Search for the cell housing the specified text and yield its (x, y) center coordinate. 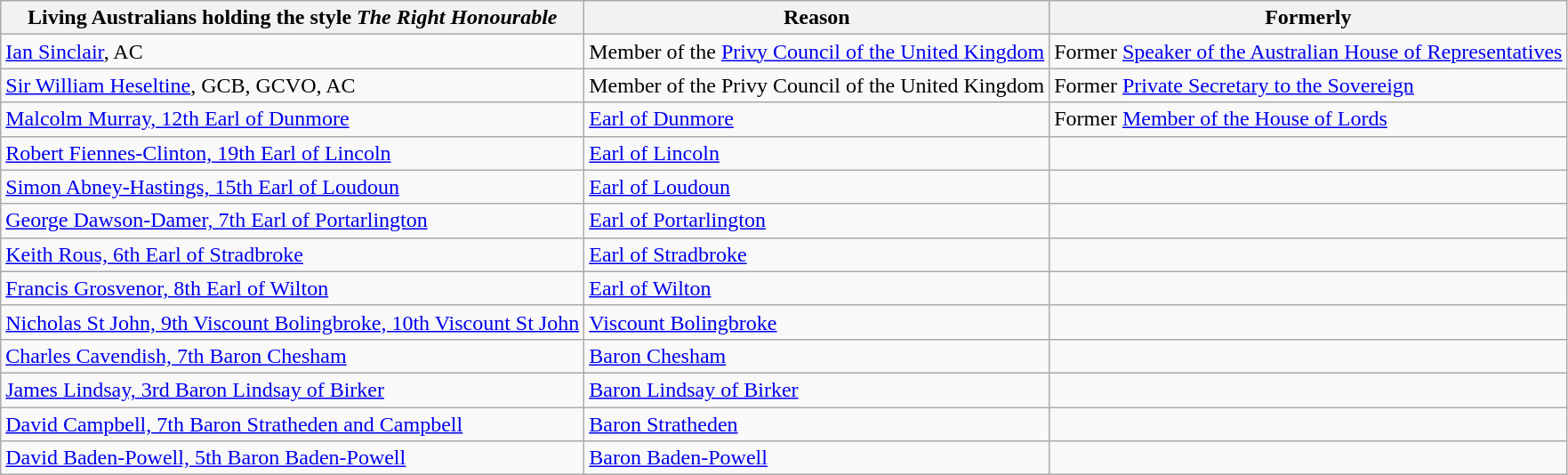
Earl of Dunmore (816, 119)
David Baden-Powell, 5th Baron Baden-Powell (293, 458)
Living Australians holding the style The Right Honourable (293, 18)
Earl of Lincoln (816, 153)
Earl of Stradbroke (816, 254)
Simon Abney-Hastings, 15th Earl of Loudoun (293, 187)
Baron Baden-Powell (816, 458)
Francis Grosvenor, 8th Earl of Wilton (293, 288)
Charles Cavendish, 7th Baron Chesham (293, 356)
Reason (816, 18)
David Campbell, 7th Baron Stratheden and Campbell (293, 424)
George Dawson-Damer, 7th Earl of Portarlington (293, 221)
Formerly (1308, 18)
Baron Lindsay of Birker (816, 390)
Ian Sinclair, AC (293, 52)
Baron Chesham (816, 356)
James Lindsay, 3rd Baron Lindsay of Birker (293, 390)
Robert Fiennes-Clinton, 19th Earl of Lincoln (293, 153)
Baron Stratheden (816, 424)
Former Private Secretary to the Sovereign (1308, 85)
Malcolm Murray, 12th Earl of Dunmore (293, 119)
Keith Rous, 6th Earl of Stradbroke (293, 254)
Nicholas St John, 9th Viscount Bolingbroke, 10th Viscount St John (293, 322)
Sir William Heseltine, GCB, GCVO, AC (293, 85)
Earl of Portarlington (816, 221)
Former Member of the House of Lords (1308, 119)
Earl of Loudoun (816, 187)
Viscount Bolingbroke (816, 322)
Earl of Wilton (816, 288)
Former Speaker of the Australian House of Representatives (1308, 52)
